Provide the (x, y) coordinate of the cell's center where the given text is located.  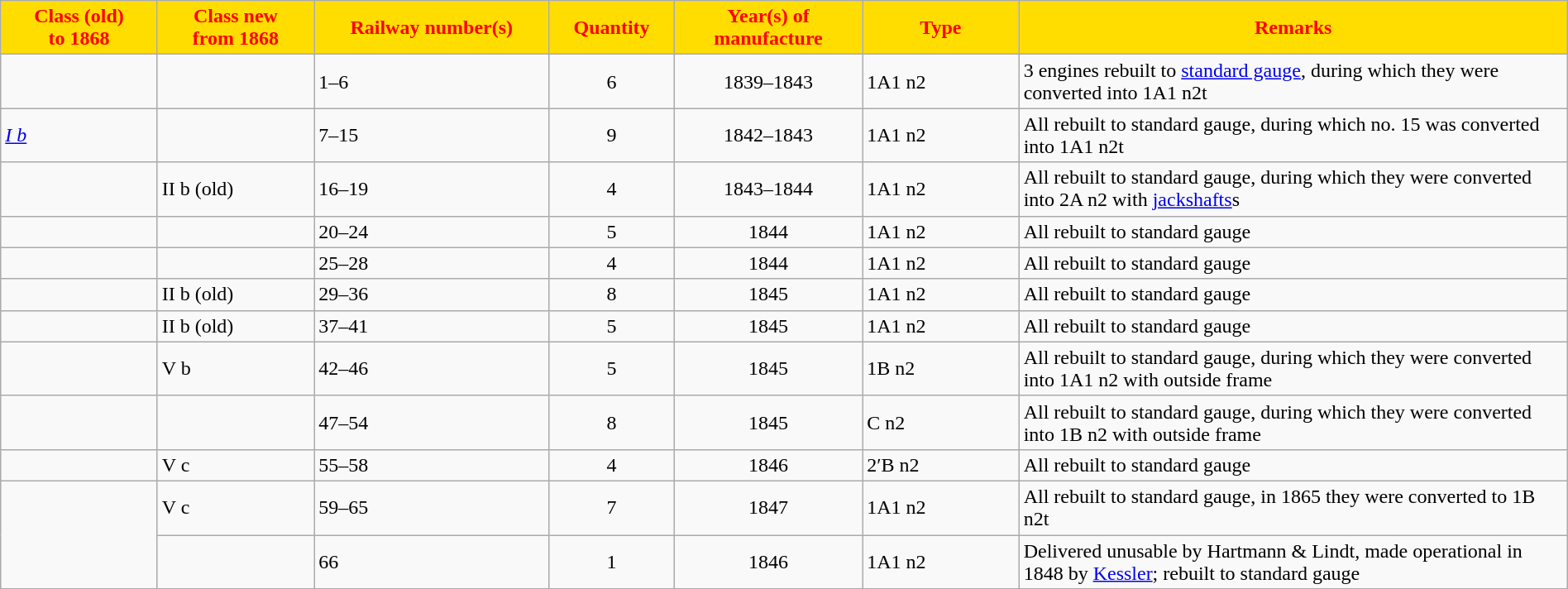
Quantity (612, 28)
1842–1843 (767, 136)
25–28 (432, 263)
1–6 (432, 81)
Class new from 1868 (235, 28)
1847 (767, 508)
6 (612, 81)
2′B n2 (941, 465)
Year(s) of manufacture (767, 28)
Type (941, 28)
59–65 (432, 508)
Remarks (1293, 28)
16–19 (432, 189)
All rebuilt to standard gauge, during which they were converted into 1A1 n2 with outside frame (1293, 369)
3 engines rebuilt to standard gauge, during which they were converted into 1A1 n2t (1293, 81)
20–24 (432, 232)
All rebuilt to standard gauge, during which no. 15 was converted into 1A1 n2t (1293, 136)
47–54 (432, 422)
V b (235, 369)
66 (432, 561)
All rebuilt to standard gauge, in 1865 they were converted to 1B n2t (1293, 508)
1B n2 (941, 369)
55–58 (432, 465)
37–41 (432, 326)
1839–1843 (767, 81)
9 (612, 136)
Delivered unusable by Hartmann & Lindt, made operational in 1848 by Kessler; rebuilt to standard gauge (1293, 561)
All rebuilt to standard gauge, during which they were converted into 1B n2 with outside frame (1293, 422)
42–46 (432, 369)
7–15 (432, 136)
C n2 (941, 422)
All rebuilt to standard gauge, during which they were converted into 2A n2 with jackshaftss (1293, 189)
29–36 (432, 294)
1843–1844 (767, 189)
1 (612, 561)
7 (612, 508)
Class (old) to 1868 (79, 28)
Railway number(s) (432, 28)
I b (79, 136)
